Scan for the cell matching the given text and deliver its [x, y] coordinate at center. 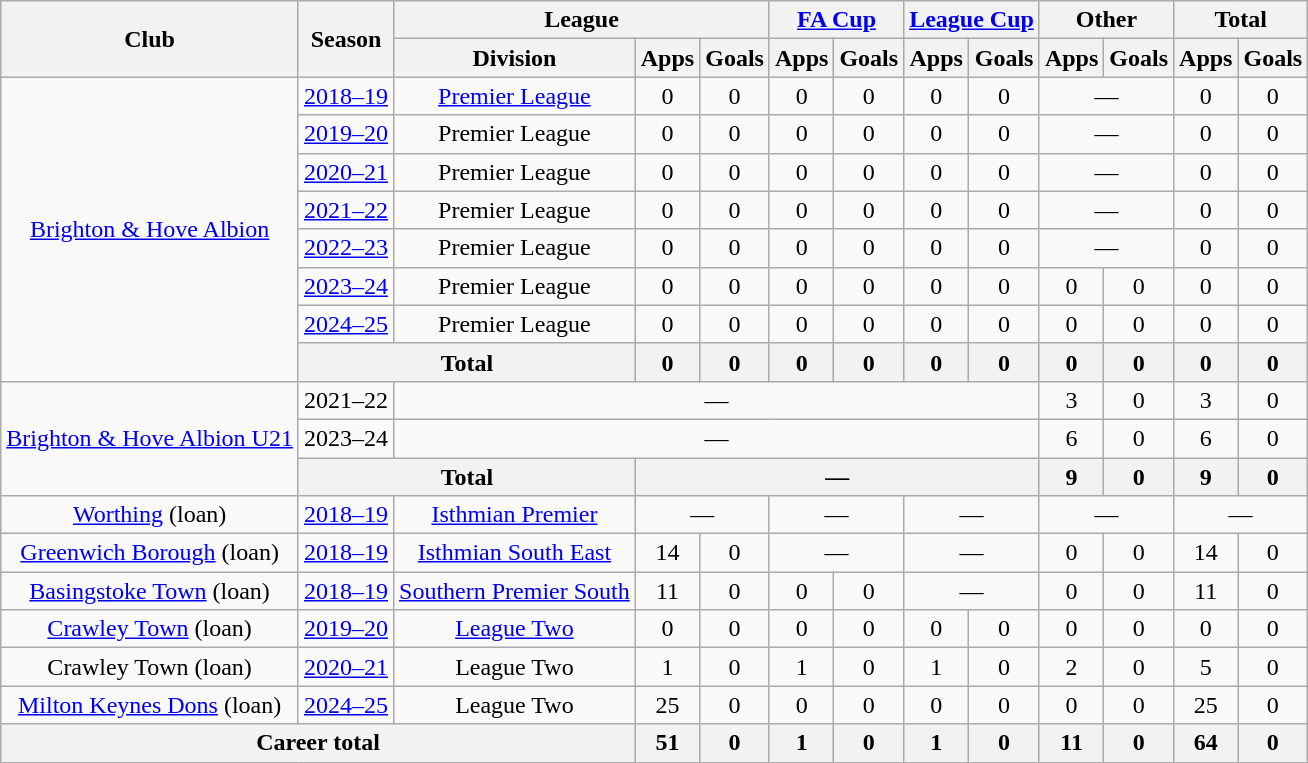
Season [346, 39]
League [582, 20]
League Cup [972, 20]
Worthing (loan) [150, 515]
Other [1106, 20]
2022–23 [346, 248]
Milton Keynes Dons (loan) [150, 705]
Career total [318, 743]
Brighton & Hove Albion U21 [150, 438]
5 [1206, 667]
51 [667, 743]
2 [1071, 667]
Isthmian South East [515, 553]
Greenwich Borough (loan) [150, 553]
Brighton & Hove Albion [150, 229]
Basingstoke Town (loan) [150, 591]
FA Cup [836, 20]
Division [515, 58]
Club [150, 39]
Isthmian Premier [515, 515]
Southern Premier South [515, 591]
64 [1206, 743]
